From the cell containing the given text, extract its center point as [X, Y] coordinate. 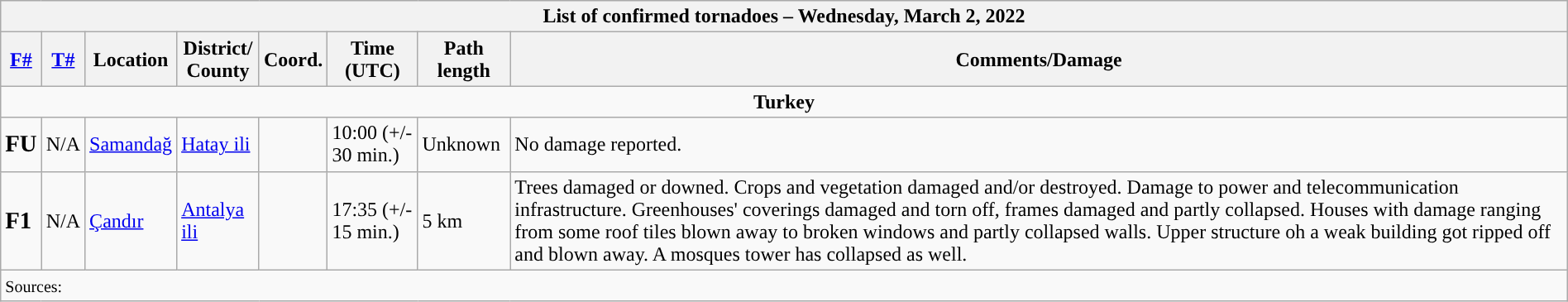
T# [63, 60]
Sources: [784, 285]
Coord. [293, 60]
Location [131, 60]
District/County [218, 60]
Comments/Damage [1039, 60]
Turkey [784, 102]
Samandağ [131, 144]
Path length [464, 60]
FU [22, 144]
17:35 (+/- 15 min.) [372, 220]
List of confirmed tornadoes – Wednesday, March 2, 2022 [784, 17]
Unknown [464, 144]
Çandır [131, 220]
Time (UTC) [372, 60]
No damage reported. [1039, 144]
F# [22, 60]
10:00 (+/- 30 min.) [372, 144]
Antalya ili [218, 220]
5 km [464, 220]
Hatay ili [218, 144]
F1 [22, 220]
